Capture the cell that displays the provided text and extract its (x, y) central coordinate. 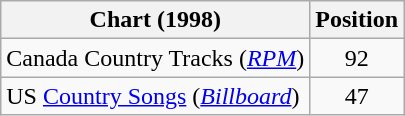
US Country Songs (Billboard) (156, 96)
Position (357, 20)
92 (357, 58)
Chart (1998) (156, 20)
47 (357, 96)
Canada Country Tracks (RPM) (156, 58)
